Extract the (X, Y) coordinate from the center of the cell holding the provided text.  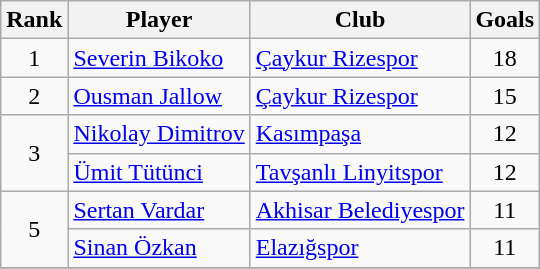
Rank (34, 20)
Goals (505, 20)
Kasımpaşa (360, 134)
Ümit Tütünci (159, 172)
Severin Bikoko (159, 58)
5 (34, 229)
Club (360, 20)
15 (505, 96)
Akhisar Belediyespor (360, 210)
1 (34, 58)
18 (505, 58)
2 (34, 96)
Player (159, 20)
Sertan Vardar (159, 210)
Nikolay Dimitrov (159, 134)
Sinan Özkan (159, 248)
3 (34, 153)
Ousman Jallow (159, 96)
Tavşanlı Linyitspor (360, 172)
Elazığspor (360, 248)
